Detect which cell encompasses the target text, then output its [X, Y] center coordinate. 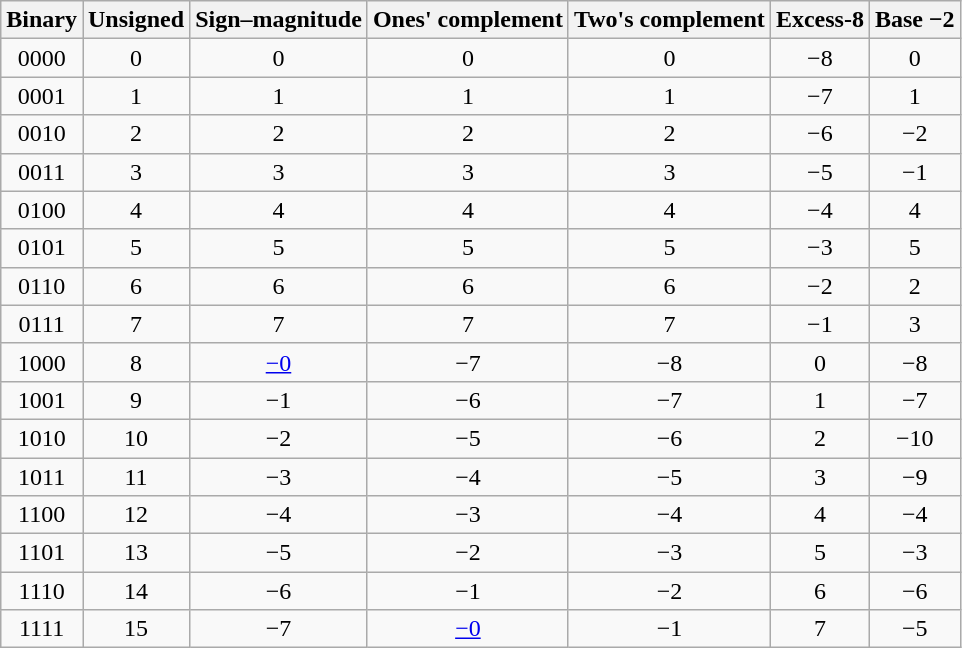
Binary [42, 20]
−10 [914, 438]
9 [136, 400]
Unsigned [136, 20]
1101 [42, 553]
Excess-8 [820, 20]
0111 [42, 324]
Two's complement [669, 20]
1000 [42, 362]
0100 [42, 210]
10 [136, 438]
0110 [42, 286]
Sign–magnitude [279, 20]
1111 [42, 629]
12 [136, 515]
1011 [42, 477]
8 [136, 362]
13 [136, 553]
Base −2 [914, 20]
−9 [914, 477]
1100 [42, 515]
0001 [42, 96]
0101 [42, 248]
1010 [42, 438]
14 [136, 591]
11 [136, 477]
1001 [42, 400]
0011 [42, 172]
1110 [42, 591]
15 [136, 629]
Ones' complement [468, 20]
0000 [42, 58]
0010 [42, 134]
